For the text-containing cell, return its midpoint in [X, Y] coordinate format. 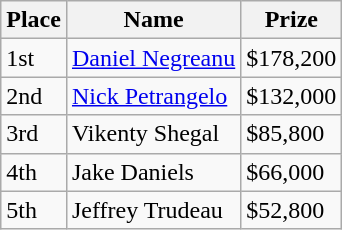
5th [34, 210]
$85,800 [292, 134]
$178,200 [292, 58]
1st [34, 58]
Name [153, 20]
3rd [34, 134]
Daniel Negreanu [153, 58]
Nick Petrangelo [153, 96]
4th [34, 172]
Jake Daniels [153, 172]
Jeffrey Trudeau [153, 210]
2nd [34, 96]
$132,000 [292, 96]
$52,800 [292, 210]
Vikenty Shegal [153, 134]
Prize [292, 20]
Place [34, 20]
$66,000 [292, 172]
